Return (x, y) of the center of cell containing provided text 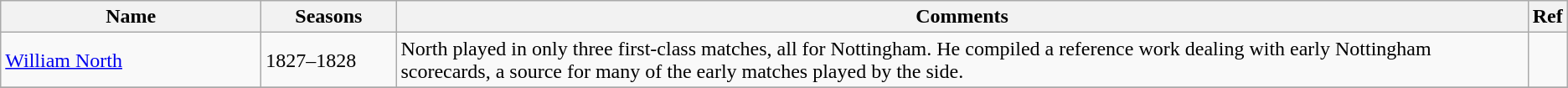
Name (131, 17)
William North (131, 60)
Comments (962, 17)
1827–1828 (328, 60)
Ref (1548, 17)
Seasons (328, 17)
